Find where the given text appears and provide that cell's center as [x, y] coordinate. 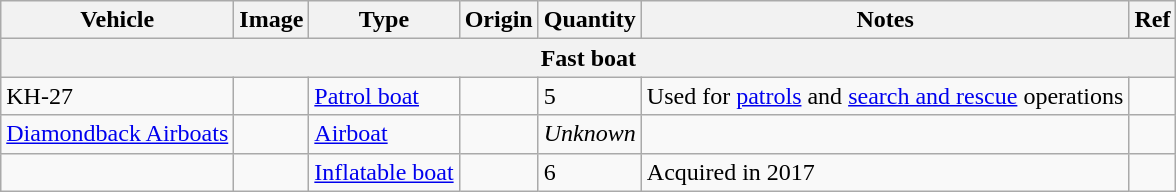
Fast boat [588, 58]
Origin [498, 20]
Airboat [384, 134]
Quantity [590, 20]
Vehicle [118, 20]
Type [384, 20]
Diamondback Airboats [118, 134]
Acquired in 2017 [885, 172]
Ref [1152, 20]
Patrol boat [384, 96]
Inflatable boat [384, 172]
5 [590, 96]
Unknown [590, 134]
Notes [885, 20]
Used for patrols and search and rescue operations [885, 96]
Image [272, 20]
KH-27 [118, 96]
6 [590, 172]
